Return [X, Y] of the center of cell containing provided text 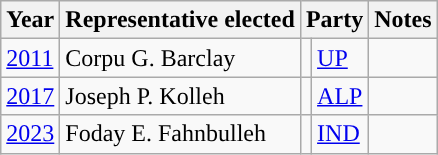
Representative elected [180, 20]
ALP [340, 96]
Foday E. Fahnbulleh [180, 134]
2023 [30, 134]
Year [30, 20]
Corpu G. Barclay [180, 58]
2017 [30, 96]
Notes [403, 20]
IND [340, 134]
2011 [30, 58]
Party [334, 20]
Joseph P. Kolleh [180, 96]
UP [340, 58]
